Detect which cell encompasses the target text, then output its [x, y] center coordinate. 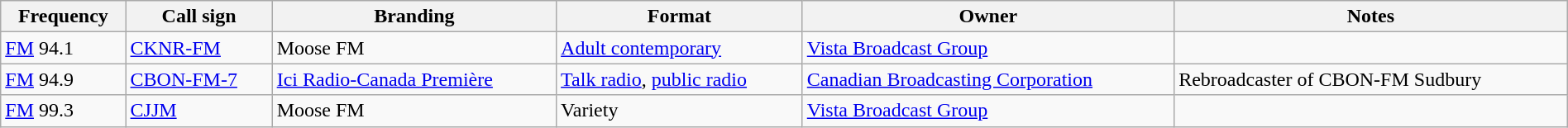
Branding [414, 17]
Frequency [63, 17]
Call sign [198, 17]
Format [680, 17]
Ici Radio-Canada Première [414, 79]
Adult contemporary [680, 48]
Talk radio, public radio [680, 79]
CJJM [198, 111]
CKNR-FM [198, 48]
FM 94.9 [63, 79]
FM 94.1 [63, 48]
CBON-FM-7 [198, 79]
Notes [1371, 17]
Rebroadcaster of CBON-FM Sudbury [1371, 79]
Owner [987, 17]
FM 99.3 [63, 111]
Variety [680, 111]
Canadian Broadcasting Corporation [987, 79]
